For the text-containing cell, return its midpoint in [x, y] coordinate format. 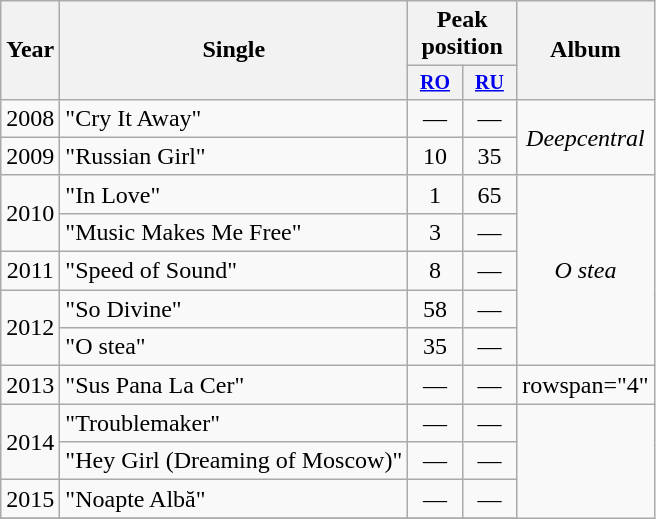
8 [435, 271]
"Music Makes Me Free" [234, 232]
Single [234, 50]
rowspan="4" [586, 385]
2011 [30, 271]
3 [435, 232]
2010 [30, 213]
O stea [586, 270]
Deepcentral [586, 137]
2009 [30, 156]
2012 [30, 328]
Album [586, 50]
10 [435, 156]
"Sus Pana La Cer" [234, 385]
"Troublemaker" [234, 423]
2015 [30, 499]
"Speed of Sound" [234, 271]
"Hey Girl (Dreaming of Moscow)" [234, 461]
"Russian Girl" [234, 156]
Year [30, 50]
RO [435, 82]
2014 [30, 442]
"In Love" [234, 194]
RU [489, 82]
2013 [30, 385]
1 [435, 194]
2008 [30, 118]
Peak position [462, 34]
"Cry It Away" [234, 118]
65 [489, 194]
58 [435, 309]
"O stea" [234, 347]
"Noapte Albă" [234, 499]
"So Divine" [234, 309]
